Return [X, Y] of the center of cell containing provided text 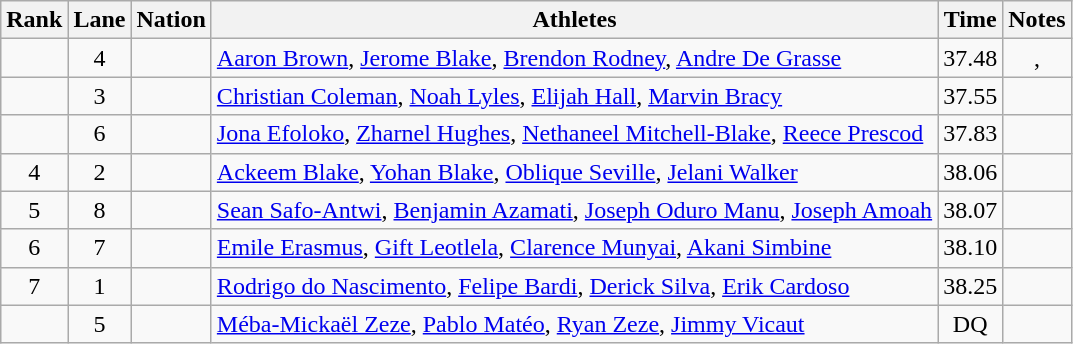
Sean Safo-Antwi, Benjamin Azamati, Joseph Oduro Manu, Joseph Amoah [574, 210]
Jona Efoloko, Zharnel Hughes, Nethaneel Mitchell-Blake, Reece Prescod [574, 134]
3 [100, 96]
Athletes [574, 20]
Ackeem Blake, Yohan Blake, Oblique Seville, Jelani Walker [574, 172]
Aaron Brown, Jerome Blake, Brendon Rodney, Andre De Grasse [574, 58]
DQ [970, 324]
Méba-Mickaël Zeze, Pablo Matéo, Ryan Zeze, Jimmy Vicaut [574, 324]
Nation [171, 20]
Lane [100, 20]
8 [100, 210]
37.83 [970, 134]
1 [100, 286]
38.10 [970, 248]
Rodrigo do Nascimento, Felipe Bardi, Derick Silva, Erik Cardoso [574, 286]
38.07 [970, 210]
37.48 [970, 58]
38.06 [970, 172]
2 [100, 172]
37.55 [970, 96]
38.25 [970, 286]
Emile Erasmus, Gift Leotlela, Clarence Munyai, Akani Simbine [574, 248]
Christian Coleman, Noah Lyles, Elijah Hall, Marvin Bracy [574, 96]
Time [970, 20]
, [1037, 58]
Notes [1037, 20]
Rank [34, 20]
